Return (X, Y) of the center of cell containing provided text 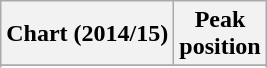
Peakposition (220, 34)
Chart (2014/15) (88, 34)
